From the cell containing the given text, extract its center point as [X, Y] coordinate. 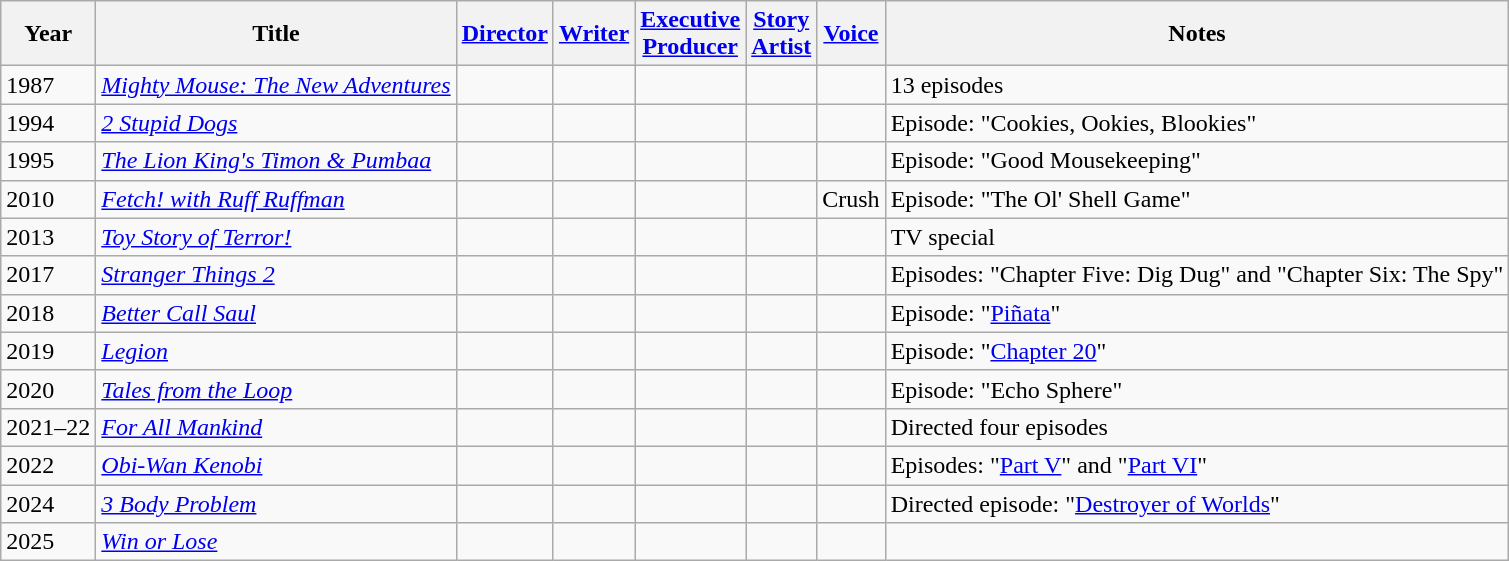
StoryArtist [782, 34]
Fetch! with Ruff Ruffman [276, 199]
Win or Lose [276, 542]
Episode: "Cookies, Ookies, Blookies" [1197, 123]
2025 [48, 542]
2018 [48, 313]
Notes [1197, 34]
2024 [48, 503]
Voice [851, 34]
1994 [48, 123]
Better Call Saul [276, 313]
Episodes: "Part V" and "Part VI" [1197, 465]
2022 [48, 465]
For All Mankind [276, 427]
Toy Story of Terror! [276, 237]
Directed episode: "Destroyer of Worlds" [1197, 503]
2021–22 [48, 427]
2013 [48, 237]
The Lion King's Timon & Pumbaa [276, 161]
13 episodes [1197, 85]
TV special [1197, 237]
Episode: "The Ol' Shell Game" [1197, 199]
Episode: "Chapter 20" [1197, 351]
Stranger Things 2 [276, 275]
2017 [48, 275]
ExecutiveProducer [690, 34]
Episode: "Echo Sphere" [1197, 389]
Tales from the Loop [276, 389]
1995 [48, 161]
Episode: "Good Mousekeeping" [1197, 161]
2 Stupid Dogs [276, 123]
2010 [48, 199]
Year [48, 34]
Episodes: "Chapter Five: Dig Dug" and "Chapter Six: The Spy" [1197, 275]
2019 [48, 351]
Mighty Mouse: The New Adventures [276, 85]
Crush [851, 199]
3 Body Problem [276, 503]
Writer [594, 34]
Obi-Wan Kenobi [276, 465]
Director [504, 34]
2020 [48, 389]
Title [276, 34]
Directed four episodes [1197, 427]
Episode: "Piñata" [1197, 313]
Legion [276, 351]
1987 [48, 85]
